Output the (x, y) coordinate of the center of the cell containing the given text.  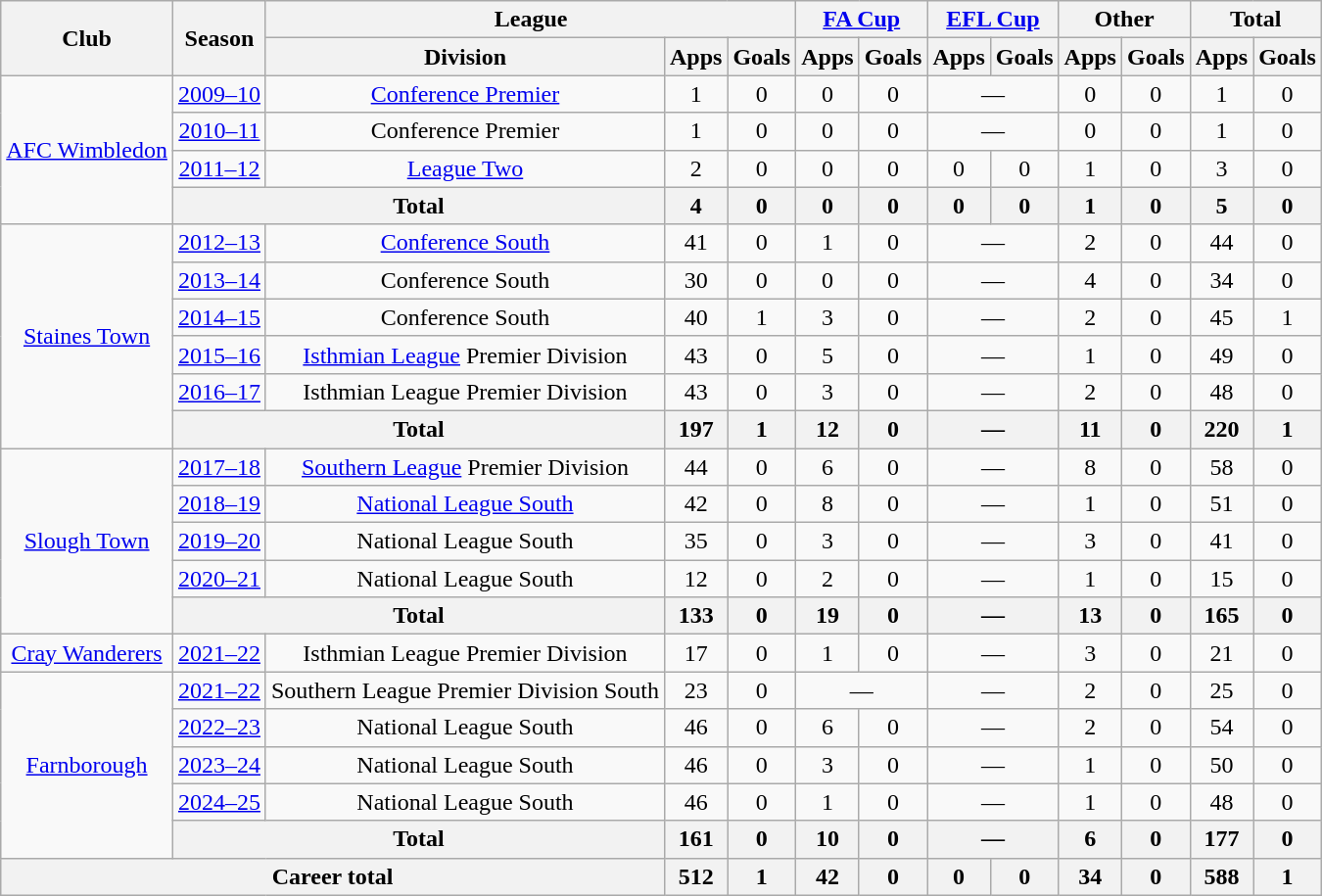
50 (1221, 765)
45 (1221, 317)
588 (1221, 876)
League Two (464, 168)
2023–24 (219, 765)
23 (695, 690)
58 (1221, 467)
2022–23 (219, 728)
EFL Cup (993, 20)
165 (1221, 616)
2019–20 (219, 542)
Other (1124, 20)
2016–17 (219, 392)
2014–15 (219, 317)
2012–13 (219, 243)
54 (1221, 728)
512 (695, 876)
17 (695, 653)
2009–10 (219, 94)
220 (1221, 429)
Slough Town (87, 542)
Farnborough (87, 765)
Southern League Premier Division (464, 467)
Club (87, 38)
21 (1221, 653)
10 (827, 839)
2024–25 (219, 802)
40 (695, 317)
25 (1221, 690)
11 (1090, 429)
League (531, 20)
161 (695, 839)
Cray Wanderers (87, 653)
13 (1090, 616)
2015–16 (219, 354)
19 (827, 616)
2011–12 (219, 168)
FA Cup (862, 20)
49 (1221, 354)
197 (695, 429)
Season (219, 38)
Career total (333, 876)
15 (1221, 579)
35 (695, 542)
30 (695, 280)
Southern League Premier Division South (464, 690)
2018–19 (219, 504)
177 (1221, 839)
2017–18 (219, 467)
AFC Wimbledon (87, 150)
Division (464, 57)
133 (695, 616)
51 (1221, 504)
Staines Town (87, 336)
2010–11 (219, 131)
2013–14 (219, 280)
2020–21 (219, 579)
